From the cell containing the given text, extract its center point as (x, y) coordinate. 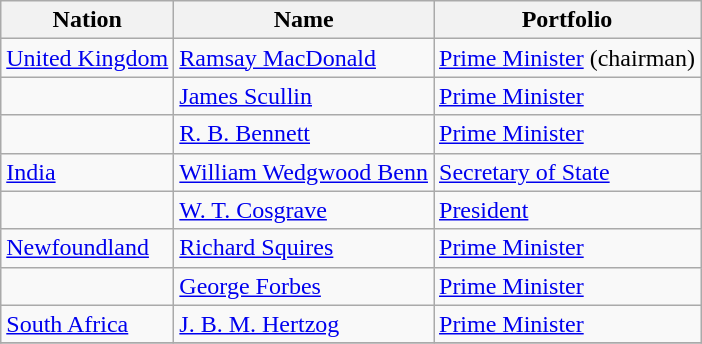
Newfoundland (88, 248)
Nation (88, 20)
Secretary of State (568, 172)
President (568, 210)
India (88, 172)
George Forbes (304, 286)
Prime Minister (chairman) (568, 58)
South Africa (88, 324)
William Wedgwood Benn (304, 172)
J. B. M. Hertzog (304, 324)
Portfolio (568, 20)
Name (304, 20)
James Scullin (304, 96)
W. T. Cosgrave (304, 210)
United Kingdom (88, 58)
R. B. Bennett (304, 134)
Richard Squires (304, 248)
Ramsay MacDonald (304, 58)
